Identify which cell holds the provided text, then report its (x, y) central coordinate. 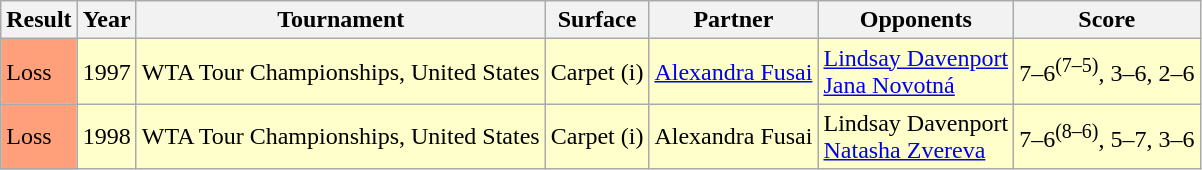
1998 (106, 136)
Partner (734, 20)
1997 (106, 72)
7–6(7–5), 3–6, 2–6 (1107, 72)
Year (106, 20)
Surface (597, 20)
Lindsay Davenport Jana Novotná (916, 72)
Score (1107, 20)
Lindsay Davenport Natasha Zvereva (916, 136)
Tournament (340, 20)
Result (39, 20)
7–6(8–6), 5–7, 3–6 (1107, 136)
Opponents (916, 20)
